Detect which cell encompasses the target text, then output its [X, Y] center coordinate. 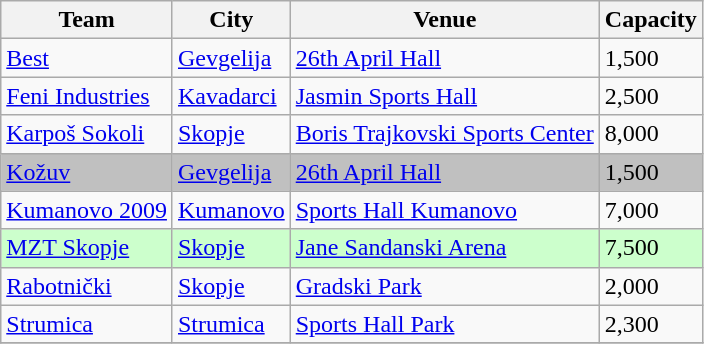
Gradski Park [444, 286]
8,000 [650, 134]
Jasmin Sports Hall [444, 96]
Sports Hall Park [444, 324]
Best [87, 58]
Venue [444, 20]
7,000 [650, 210]
2,000 [650, 286]
2,500 [650, 96]
Rabotnički [87, 286]
Sports Hall Kumanovo [444, 210]
Team [87, 20]
7,500 [650, 248]
Feni Industries [87, 96]
Capacity [650, 20]
Karpoš Sokoli [87, 134]
City [231, 20]
Kožuv [87, 172]
2,300 [650, 324]
Kumanovo 2009 [87, 210]
Jane Sandanski Arena [444, 248]
Kumanovo [231, 210]
Kavadarci [231, 96]
MZT Skopje [87, 248]
Boris Trajkovski Sports Center [444, 134]
